Return the [X, Y] coordinate for the center point of the cell that contains the specified text.  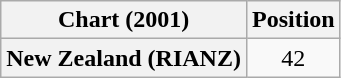
42 [293, 58]
New Zealand (RIANZ) [124, 58]
Chart (2001) [124, 20]
Position [293, 20]
